From the cell containing the given text, extract its center point as (X, Y) coordinate. 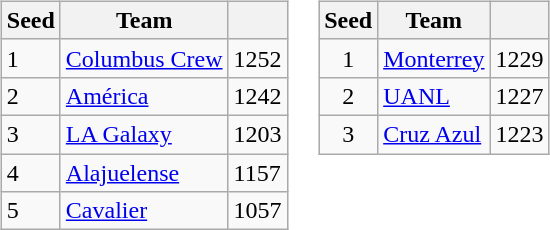
América (144, 96)
5 (30, 211)
1227 (520, 96)
1229 (520, 58)
Cruz Azul (434, 134)
1223 (520, 134)
1157 (258, 173)
1242 (258, 96)
Alajuelense (144, 173)
1057 (258, 211)
Monterrey (434, 58)
LA Galaxy (144, 134)
4 (30, 173)
Columbus Crew (144, 58)
1252 (258, 58)
1203 (258, 134)
Cavalier (144, 211)
UANL (434, 96)
